Detect which cell encompasses the target text, then output its [x, y] center coordinate. 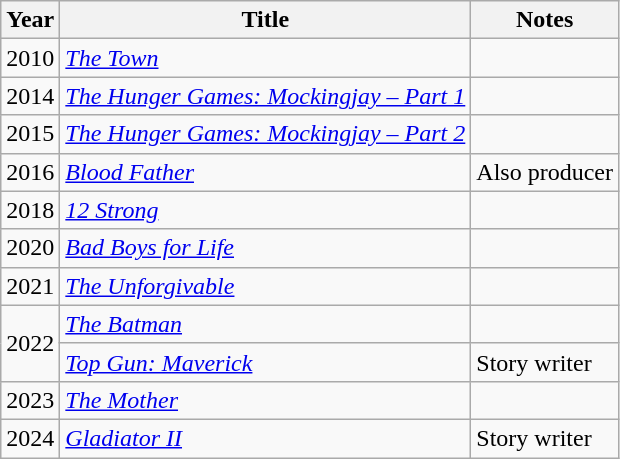
2021 [30, 286]
2016 [30, 172]
2015 [30, 134]
Title [266, 20]
The Unforgivable [266, 286]
The Hunger Games: Mockingjay – Part 2 [266, 134]
The Mother [266, 400]
Blood Father [266, 172]
Notes [545, 20]
Bad Boys for Life [266, 248]
Year [30, 20]
2018 [30, 210]
Also producer [545, 172]
2023 [30, 400]
Gladiator II [266, 438]
12 Strong [266, 210]
The Hunger Games: Mockingjay – Part 1 [266, 96]
2014 [30, 96]
Top Gun: Maverick [266, 362]
2020 [30, 248]
The Town [266, 58]
2010 [30, 58]
2024 [30, 438]
The Batman [266, 324]
2022 [30, 343]
